Output the (x, y) coordinate of the center of the cell containing the given text.  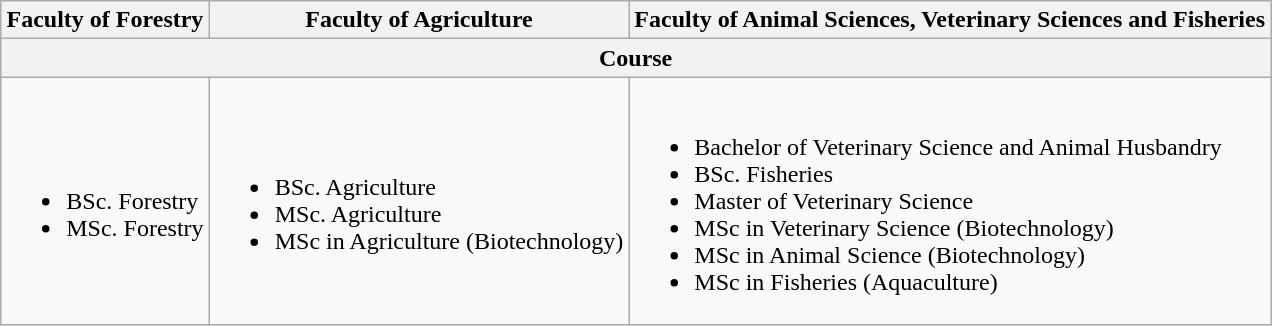
BSc. ForestryMSc. Forestry (105, 201)
Faculty of Agriculture (419, 20)
Faculty of Forestry (105, 20)
Course (636, 58)
BSc. AgricultureMSc. AgricultureMSc in Agriculture (Biotechnology) (419, 201)
Faculty of Animal Sciences, Veterinary Sciences and Fisheries (950, 20)
